Extract the (x, y) coordinate from the center of the cell holding the provided text.  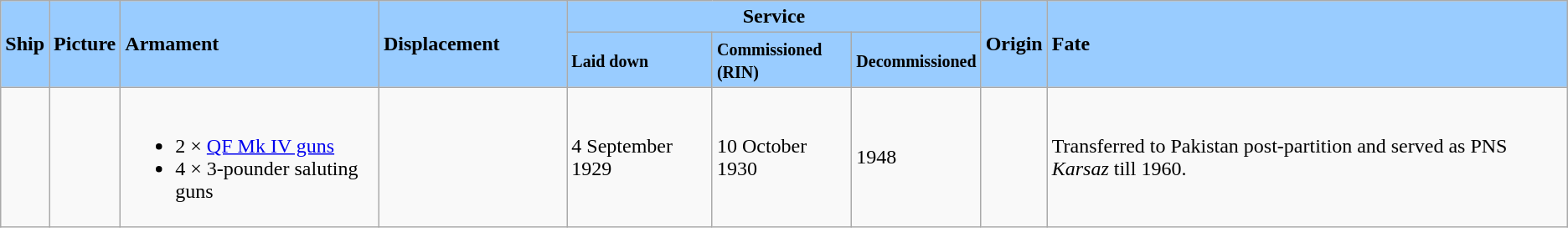
Origin (1014, 44)
Displacement (472, 44)
Ship (25, 44)
Fate (1307, 44)
2 × QF Mk IV guns4 × 3-pounder saluting guns (250, 158)
10 October 1930 (781, 158)
1948 (916, 158)
Armament (250, 44)
Decommissioned (916, 60)
Commissioned(RIN) (781, 60)
Transferred to Pakistan post-partition and served as PNS Karsaz till 1960. (1307, 158)
Laid down (640, 60)
Picture (85, 44)
Service (774, 17)
4 September 1929 (640, 158)
